Capture the cell that displays the provided text and extract its [x, y] central coordinate. 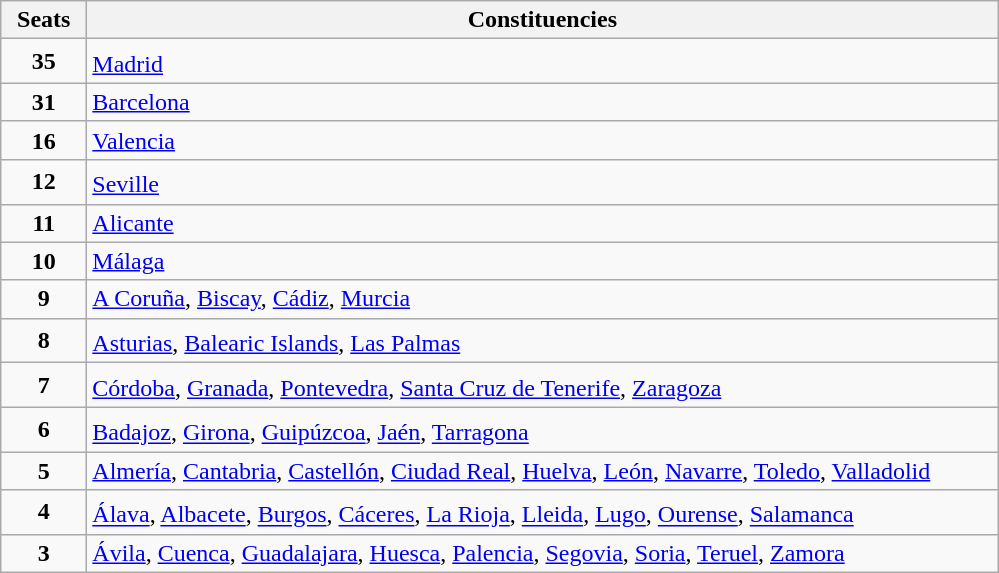
Asturias, Balearic Islands, Las Palmas [542, 340]
Constituencies [542, 20]
Almería, Cantabria, Castellón, Ciudad Real, Huelva, León, Navarre, Toledo, Valladolid [542, 471]
11 [44, 223]
7 [44, 386]
Ávila, Cuenca, Guadalajara, Huesca, Palencia, Segovia, Soria, Teruel, Zamora [542, 554]
Badajoz, Girona, Guipúzcoa, Jaén, Tarragona [542, 430]
Málaga [542, 261]
12 [44, 182]
16 [44, 140]
Barcelona [542, 102]
35 [44, 62]
Álava, Albacete, Burgos, Cáceres, La Rioja, Lleida, Lugo, Ourense, Salamanca [542, 512]
Seats [44, 20]
3 [44, 554]
6 [44, 430]
10 [44, 261]
4 [44, 512]
9 [44, 299]
5 [44, 471]
Córdoba, Granada, Pontevedra, Santa Cruz de Tenerife, Zaragoza [542, 386]
Madrid [542, 62]
Seville [542, 182]
A Coruña, Biscay, Cádiz, Murcia [542, 299]
Valencia [542, 140]
31 [44, 102]
Alicante [542, 223]
8 [44, 340]
